Return [X, Y] of the center of cell containing provided text 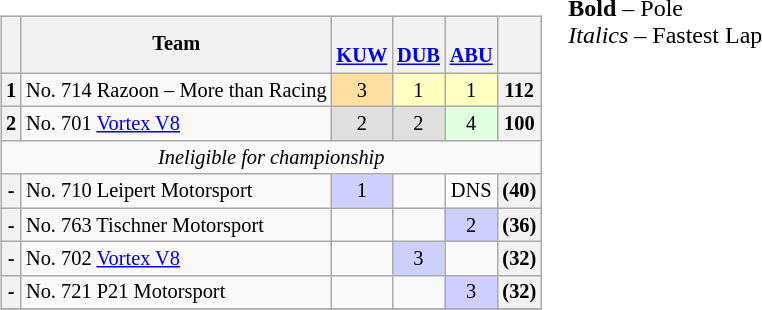
No. 721 P21 Motorsport [176, 292]
(40) [520, 191]
112 [520, 90]
DNS [472, 191]
Ineligible for championship [271, 158]
Team [176, 45]
(36) [520, 225]
No. 714 Razoon – More than Racing [176, 90]
100 [520, 124]
No. 701 Vortex V8 [176, 124]
KUW [362, 45]
No. 702 Vortex V8 [176, 259]
DUB [418, 45]
No. 763 Tischner Motorsport [176, 225]
4 [472, 124]
ABU [472, 45]
No. 710 Leipert Motorsport [176, 191]
